Return the [X, Y] coordinate for the center point of the cell that contains the specified text.  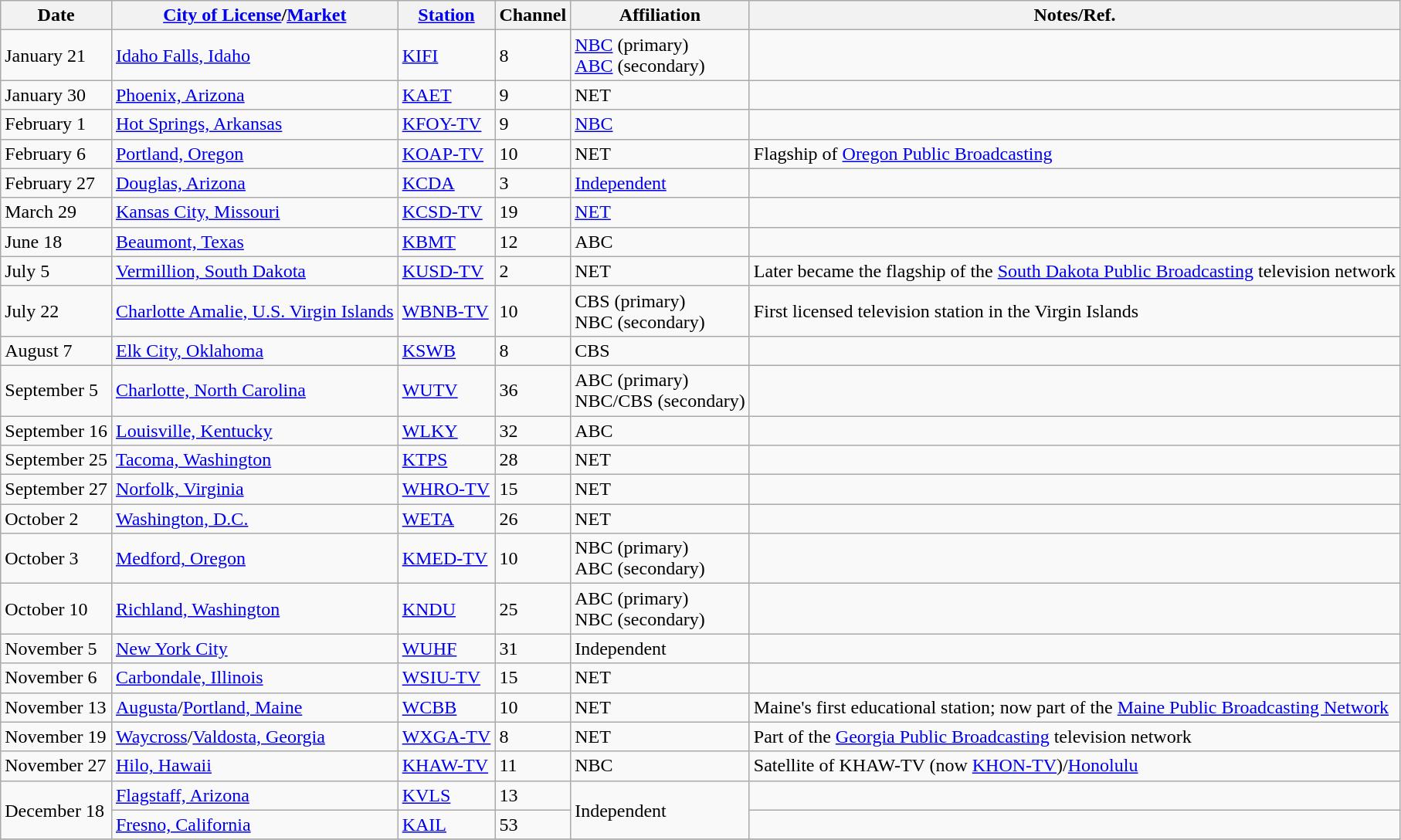
ABC (primary) NBC/CBS (secondary) [660, 391]
October 10 [56, 608]
Affiliation [660, 15]
Kansas City, Missouri [255, 212]
Notes/Ref. [1074, 15]
November 6 [56, 678]
26 [533, 519]
CBS [660, 351]
KFOY-TV [446, 124]
October 2 [56, 519]
19 [533, 212]
KAIL [446, 825]
Louisville, Kentucky [255, 430]
KHAW-TV [446, 766]
Hilo, Hawaii [255, 766]
New York City [255, 649]
13 [533, 795]
February 6 [56, 154]
Washington, D.C. [255, 519]
2 [533, 271]
25 [533, 608]
3 [533, 183]
WBNB-TV [446, 310]
53 [533, 825]
ABC (primary) NBC (secondary) [660, 608]
Waycross/Valdosta, Georgia [255, 737]
Maine's first educational station; now part of the Maine Public Broadcasting Network [1074, 707]
KVLS [446, 795]
WUHF [446, 649]
Douglas, Arizona [255, 183]
November 13 [56, 707]
KAET [446, 95]
KSWB [446, 351]
KTPS [446, 460]
31 [533, 649]
KIFI [446, 56]
WXGA-TV [446, 737]
28 [533, 460]
Station [446, 15]
Part of the Georgia Public Broadcasting television network [1074, 737]
Date [56, 15]
July 5 [56, 271]
Flagship of Oregon Public Broadcasting [1074, 154]
WUTV [446, 391]
32 [533, 430]
KCDA [446, 183]
Beaumont, Texas [255, 242]
36 [533, 391]
KUSD-TV [446, 271]
Charlotte Amalie, U.S. Virgin Islands [255, 310]
CBS (primary) NBC (secondary) [660, 310]
Phoenix, Arizona [255, 95]
Carbondale, Illinois [255, 678]
September 27 [56, 489]
WHRO-TV [446, 489]
WCBB [446, 707]
Medford, Oregon [255, 559]
WLKY [446, 430]
Vermillion, South Dakota [255, 271]
WSIU-TV [446, 678]
July 22 [56, 310]
September 16 [56, 430]
KOAP-TV [446, 154]
Charlotte, North Carolina [255, 391]
City of License/Market [255, 15]
February 1 [56, 124]
Fresno, California [255, 825]
August 7 [56, 351]
KBMT [446, 242]
Satellite of KHAW-TV (now KHON-TV)/Honolulu [1074, 766]
December 18 [56, 810]
Later became the flagship of the South Dakota Public Broadcasting television network [1074, 271]
January 21 [56, 56]
First licensed television station in the Virgin Islands [1074, 310]
Elk City, Oklahoma [255, 351]
Flagstaff, Arizona [255, 795]
January 30 [56, 95]
Hot Springs, Arkansas [255, 124]
February 27 [56, 183]
Idaho Falls, Idaho [255, 56]
June 18 [56, 242]
November 5 [56, 649]
WETA [446, 519]
November 19 [56, 737]
Portland, Oregon [255, 154]
12 [533, 242]
September 25 [56, 460]
Augusta/Portland, Maine [255, 707]
Norfolk, Virginia [255, 489]
November 27 [56, 766]
KNDU [446, 608]
March 29 [56, 212]
Tacoma, Washington [255, 460]
October 3 [56, 559]
September 5 [56, 391]
KCSD-TV [446, 212]
11 [533, 766]
Richland, Washington [255, 608]
Channel [533, 15]
KMED-TV [446, 559]
